Scan for the cell matching the given text and deliver its [X, Y] coordinate at center. 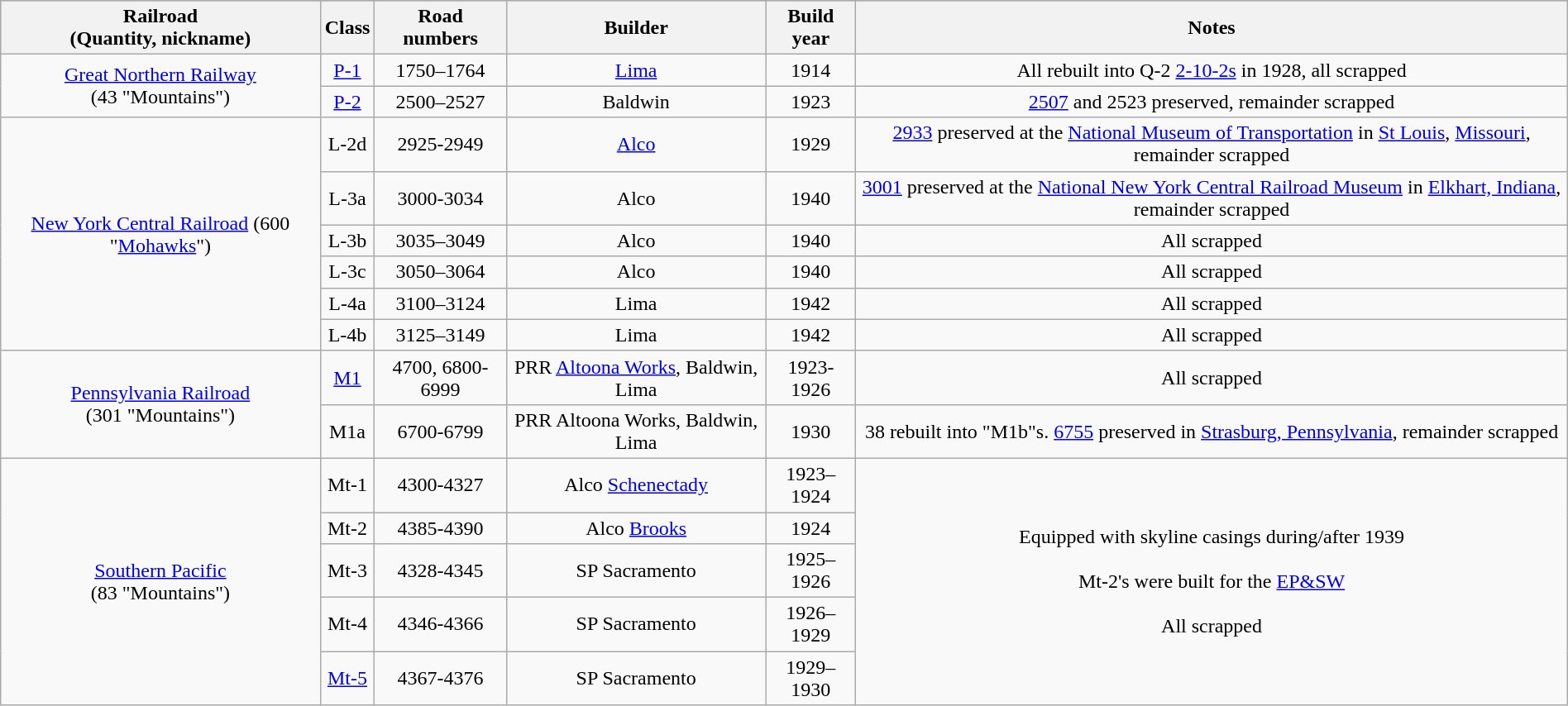
3100–3124 [441, 303]
3050–3064 [441, 272]
Mt-1 [347, 484]
Road numbers [441, 28]
1924 [810, 528]
Mt-2 [347, 528]
Baldwin [636, 102]
Alco Schenectady [636, 484]
4700, 6800-6999 [441, 377]
M1 [347, 377]
Mt-3 [347, 570]
1914 [810, 70]
2925-2949 [441, 144]
3125–3149 [441, 335]
Great Northern Railway(43 "Mountains") [160, 86]
Southern Pacific(83 "Mountains") [160, 581]
Notes [1212, 28]
L-3c [347, 272]
Pennsylvania Railroad(301 "Mountains") [160, 404]
New York Central Railroad (600 "Mohawks") [160, 234]
Build year [810, 28]
M1a [347, 432]
L-3a [347, 198]
4328-4345 [441, 570]
38 rebuilt into "M1b"s. 6755 preserved in Strasburg, Pennsylvania, remainder scrapped [1212, 432]
L-4b [347, 335]
All rebuilt into Q-2 2-10-2s in 1928, all scrapped [1212, 70]
1923-1926 [810, 377]
1929–1930 [810, 678]
L-4a [347, 303]
Mt-5 [347, 678]
4300-4327 [441, 484]
4385-4390 [441, 528]
Equipped with skyline casings during/after 1939Mt-2's were built for the EP&SWAll scrapped [1212, 581]
6700-6799 [441, 432]
L-3b [347, 241]
1925–1926 [810, 570]
L-2d [347, 144]
2500–2527 [441, 102]
1930 [810, 432]
3035–3049 [441, 241]
1929 [810, 144]
2507 and 2523 preserved, remainder scrapped [1212, 102]
1923 [810, 102]
3000-3034 [441, 198]
Railroad(Quantity, nickname) [160, 28]
P-1 [347, 70]
1926–1929 [810, 625]
4346-4366 [441, 625]
1923–1924 [810, 484]
Alco Brooks [636, 528]
Class [347, 28]
P-2 [347, 102]
2933 preserved at the National Museum of Transportation in St Louis, Missouri, remainder scrapped [1212, 144]
Mt-4 [347, 625]
4367-4376 [441, 678]
1750–1764 [441, 70]
3001 preserved at the National New York Central Railroad Museum in Elkhart, Indiana, remainder scrapped [1212, 198]
Builder [636, 28]
